Scan for the cell matching the given text and deliver its [x, y] coordinate at center. 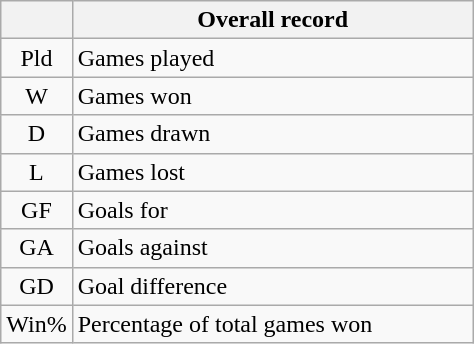
Pld [36, 58]
Games lost [272, 172]
GD [36, 286]
Overall record [272, 20]
GF [36, 210]
Goals against [272, 248]
D [36, 134]
Games drawn [272, 134]
Goals for [272, 210]
Percentage of total games won [272, 324]
Win% [36, 324]
Games won [272, 96]
Games played [272, 58]
W [36, 96]
GA [36, 248]
L [36, 172]
Goal difference [272, 286]
